Detect which cell encompasses the target text, then output its [x, y] center coordinate. 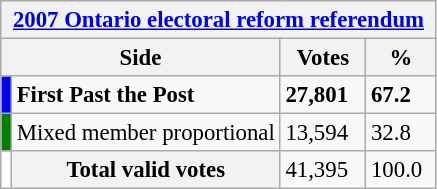
2007 Ontario electoral reform referendum [219, 20]
Total valid votes [146, 170]
27,801 [323, 95]
% [402, 58]
Votes [323, 58]
32.8 [402, 133]
41,395 [323, 170]
Mixed member proportional [146, 133]
67.2 [402, 95]
13,594 [323, 133]
100.0 [402, 170]
First Past the Post [146, 95]
Side [140, 58]
